From the cell containing the given text, extract its center point as (X, Y) coordinate. 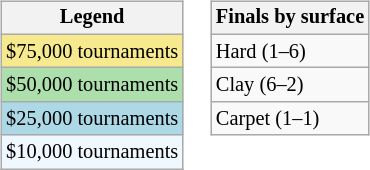
$10,000 tournaments (92, 152)
Hard (1–6) (290, 51)
Clay (6–2) (290, 85)
$50,000 tournaments (92, 85)
$25,000 tournaments (92, 119)
Legend (92, 18)
Finals by surface (290, 18)
Carpet (1–1) (290, 119)
$75,000 tournaments (92, 51)
